Scan for the cell matching the given text and deliver its [x, y] coordinate at center. 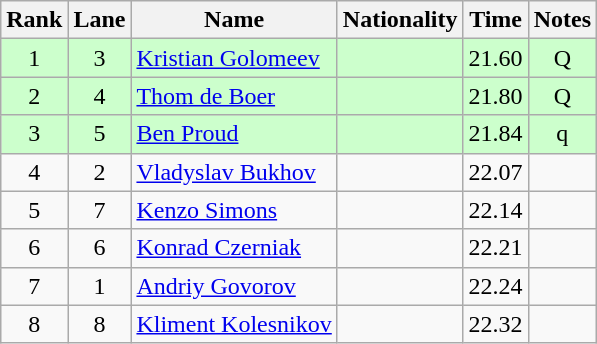
Lane [100, 20]
Andriy Govorov [234, 286]
Kenzo Simons [234, 210]
Konrad Czerniak [234, 248]
Rank [34, 20]
Time [496, 20]
22.07 [496, 172]
22.21 [496, 248]
22.24 [496, 286]
Nationality [400, 20]
21.60 [496, 58]
Thom de Boer [234, 96]
Notes [562, 20]
22.32 [496, 324]
Vladyslav Bukhov [234, 172]
22.14 [496, 210]
Name [234, 20]
Ben Proud [234, 134]
Kliment Kolesnikov [234, 324]
21.84 [496, 134]
q [562, 134]
21.80 [496, 96]
Kristian Golomeev [234, 58]
